Provide the [x, y] coordinate of the cell's center where the given text is located.  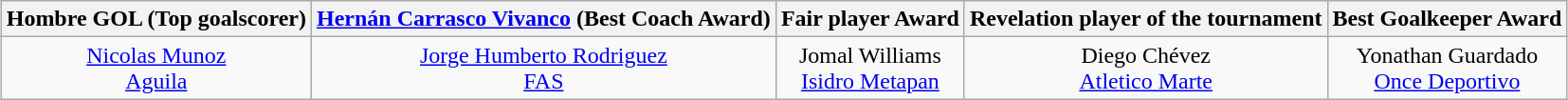
Yonathan Guardado Once Deportivo [1447, 69]
Fair player Award [870, 19]
Hernán Carrasco Vivanco (Best Coach Award) [543, 19]
Nicolas Munoz Aguila [155, 69]
Jomal Williams Isidro Metapan [870, 69]
Best Goalkeeper Award [1447, 19]
Hombre GOL (Top goalscorer) [155, 19]
Diego Chévez Atletico Marte [1145, 69]
Jorge Humberto Rodriguez FAS [543, 69]
Revelation player of the tournament [1145, 19]
